From the cell containing the given text, extract its center point as [X, Y] coordinate. 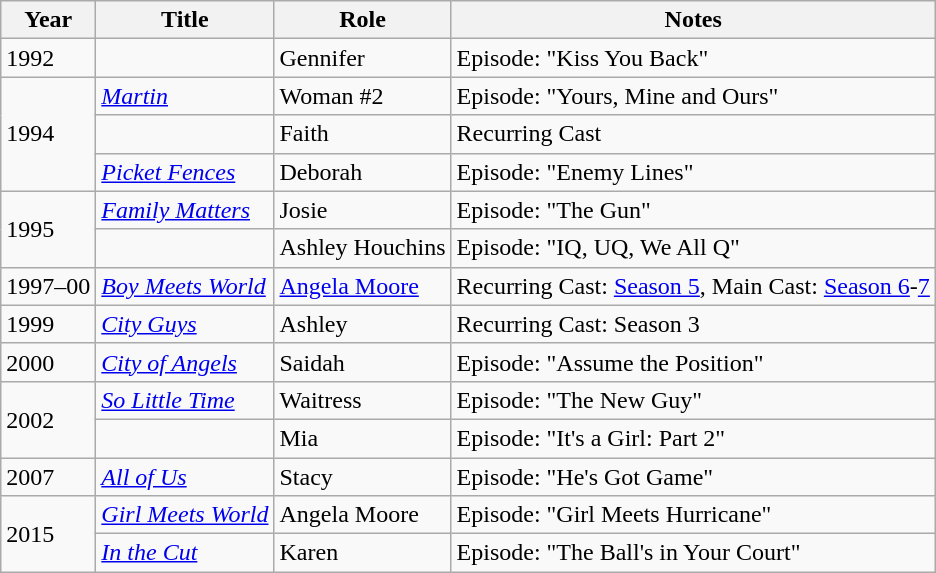
Boy Meets World [185, 286]
Episode: "The Ball's in Your Court" [693, 553]
Episode: "Kiss You Back" [693, 58]
1997–00 [48, 286]
Episode: "The Gun" [693, 210]
Recurring Cast: Season 3 [693, 324]
2007 [48, 477]
In the Cut [185, 553]
Episode: "IQ, UQ, We All Q" [693, 248]
Ashley Houchins [362, 248]
Girl Meets World [185, 515]
Faith [362, 134]
2000 [48, 362]
Episode: "He's Got Game" [693, 477]
Waitress [362, 400]
Episode: "The New Guy" [693, 400]
2002 [48, 419]
Recurring Cast [693, 134]
Woman #2 [362, 96]
Mia [362, 438]
Family Matters [185, 210]
Episode: "It's a Girl: Part 2" [693, 438]
Saidah [362, 362]
2015 [48, 534]
1992 [48, 58]
City of Angels [185, 362]
Episode: "Girl Meets Hurricane" [693, 515]
Year [48, 20]
So Little Time [185, 400]
City Guys [185, 324]
Deborah [362, 172]
Episode: "Enemy Lines" [693, 172]
Karen [362, 553]
Episode: "Assume the Position" [693, 362]
Josie [362, 210]
Gennifer [362, 58]
Title [185, 20]
1994 [48, 134]
Role [362, 20]
Notes [693, 20]
Picket Fences [185, 172]
1999 [48, 324]
1995 [48, 229]
Ashley [362, 324]
Episode: "Yours, Mine and Ours" [693, 96]
Stacy [362, 477]
All of Us [185, 477]
Recurring Cast: Season 5, Main Cast: Season 6-7 [693, 286]
Martin [185, 96]
